Provide the [X, Y] coordinate of the cell's center where the given text is located.  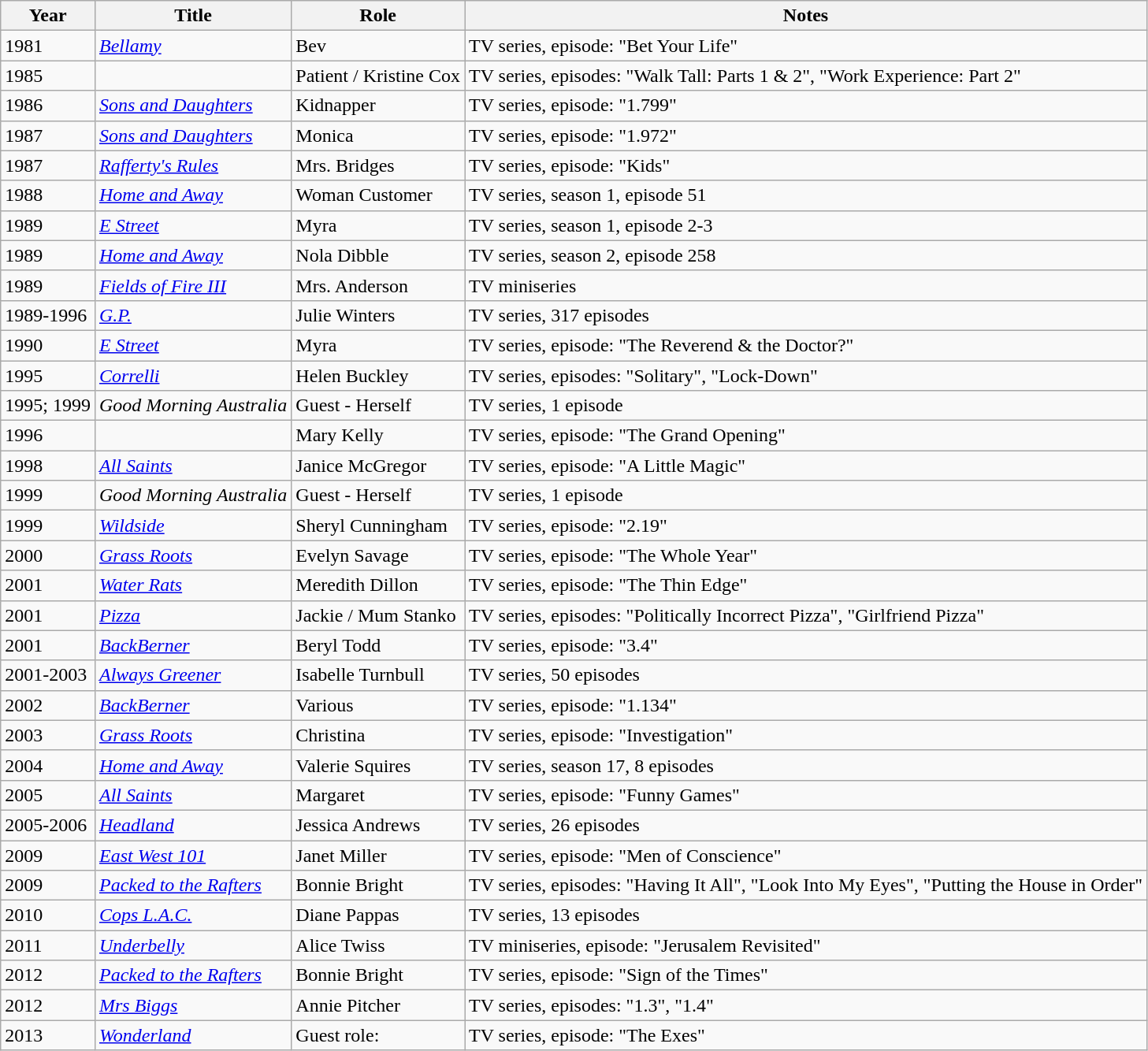
TV series, episode: "Bet Your Life" [806, 46]
1995 [48, 376]
Water Rats [192, 585]
TV series, season 2, episode 258 [806, 255]
TV series, 50 episodes [806, 675]
TV series, episodes: "Walk Tall: Parts 1 & 2", "Work Experience: Part 2" [806, 76]
TV series, episode: "1.972" [806, 136]
G.P. [192, 315]
TV series, episode: "1.799" [806, 106]
Annie Pitcher [378, 1005]
Various [378, 705]
TV series, episode: "1.134" [806, 705]
2005 [48, 795]
Isabelle Turnbull [378, 675]
TV series, episode: "The Exes" [806, 1035]
1985 [48, 76]
TV series, episode: "The Reverend & the Doctor?" [806, 345]
TV series, 26 episodes [806, 825]
Margaret [378, 795]
Valerie Squires [378, 765]
1998 [48, 466]
Always Greener [192, 675]
Mary Kelly [378, 436]
2000 [48, 555]
TV miniseries [806, 285]
Kidnapper [378, 106]
TV series, episode: "Kids" [806, 165]
TV series, season 1, episode 2-3 [806, 225]
Rafferty's Rules [192, 165]
Jessica Andrews [378, 825]
Bellamy [192, 46]
TV series, episode: "Men of Conscience" [806, 855]
TV series, episode: "A Little Magic" [806, 466]
TV series, 13 episodes [806, 915]
TV series, episode: "Investigation" [806, 735]
Monica [378, 136]
Correlli [192, 376]
1995; 1999 [48, 406]
TV series, episode: "Funny Games" [806, 795]
Meredith Dillon [378, 585]
1996 [48, 436]
Title [192, 16]
Year [48, 16]
Role [378, 16]
Woman Customer [378, 195]
Alice Twiss [378, 945]
Helen Buckley [378, 376]
TV series, episode: "The Thin Edge" [806, 585]
East West 101 [192, 855]
2003 [48, 735]
Underbelly [192, 945]
1986 [48, 106]
Cops L.A.C. [192, 915]
Notes [806, 16]
Jackie / Mum Stanko [378, 615]
TV series, episode: "The Whole Year" [806, 555]
TV series, season 17, 8 episodes [806, 765]
Mrs Biggs [192, 1005]
2004 [48, 765]
TV miniseries, episode: "Jerusalem Revisited" [806, 945]
Julie Winters [378, 315]
Janice McGregor [378, 466]
TV series, episodes: "1.3", "1.4" [806, 1005]
Christina [378, 735]
Pizza [192, 615]
1988 [48, 195]
Patient / Kristine Cox [378, 76]
2001-2003 [48, 675]
1990 [48, 345]
TV series, 317 episodes [806, 315]
TV series, episode: "The Grand Opening" [806, 436]
TV series, episodes: "Solitary", "Lock-Down" [806, 376]
Nola Dibble [378, 255]
TV series, episode: "Sign of the Times" [806, 975]
2005-2006 [48, 825]
Beryl Todd [378, 645]
Wonderland [192, 1035]
Evelyn Savage [378, 555]
TV series, episode: "2.19" [806, 525]
1981 [48, 46]
TV series, episodes: "Politically Incorrect Pizza", "Girlfriend Pizza" [806, 615]
Diane Pappas [378, 915]
Janet Miller [378, 855]
Sheryl Cunningham [378, 525]
Mrs. Anderson [378, 285]
TV series, episode: "3.4" [806, 645]
Guest role: [378, 1035]
Mrs. Bridges [378, 165]
2010 [48, 915]
2013 [48, 1035]
Bev [378, 46]
1989-1996 [48, 315]
Fields of Fire III [192, 285]
TV series, episodes: "Having It All", "Look Into My Eyes", "Putting the House in Order" [806, 886]
TV series, season 1, episode 51 [806, 195]
2011 [48, 945]
2002 [48, 705]
Wildside [192, 525]
Headland [192, 825]
